Search for the cell housing the specified text and yield its [x, y] center coordinate. 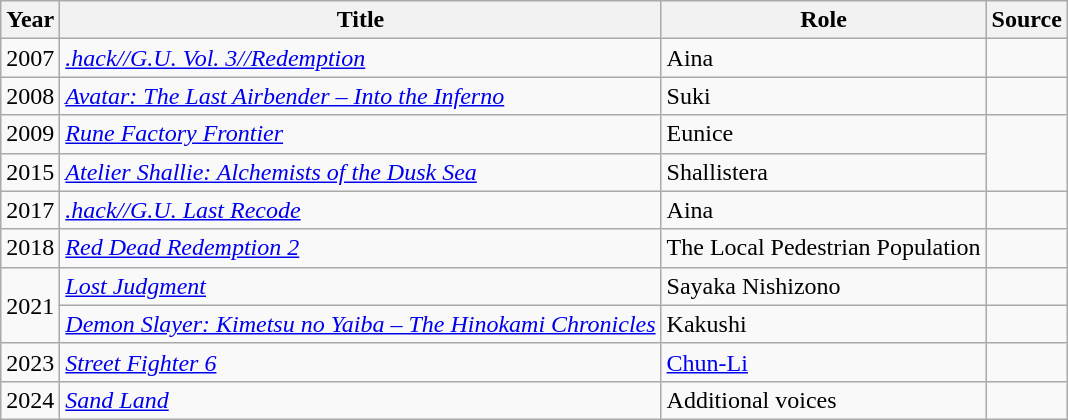
Sand Land [360, 400]
2015 [30, 172]
Chun-Li [824, 362]
2007 [30, 58]
Title [360, 20]
Suki [824, 96]
Atelier Shallie: Alchemists of the Dusk Sea [360, 172]
.hack//G.U. Last Recode [360, 210]
2008 [30, 96]
2017 [30, 210]
Lost Judgment [360, 286]
2021 [30, 305]
Sayaka Nishizono [824, 286]
2023 [30, 362]
Rune Factory Frontier [360, 134]
Street Fighter 6 [360, 362]
.hack//G.U. Vol. 3//Redemption [360, 58]
Avatar: The Last Airbender – Into the Inferno [360, 96]
2024 [30, 400]
The Local Pedestrian Population [824, 248]
Additional voices [824, 400]
2018 [30, 248]
Role [824, 20]
Year [30, 20]
Eunice [824, 134]
Shallistera [824, 172]
Source [1026, 20]
Demon Slayer: Kimetsu no Yaiba – The Hinokami Chronicles [360, 324]
2009 [30, 134]
Kakushi [824, 324]
Red Dead Redemption 2 [360, 248]
